Capture the cell that displays the provided text and extract its (X, Y) central coordinate. 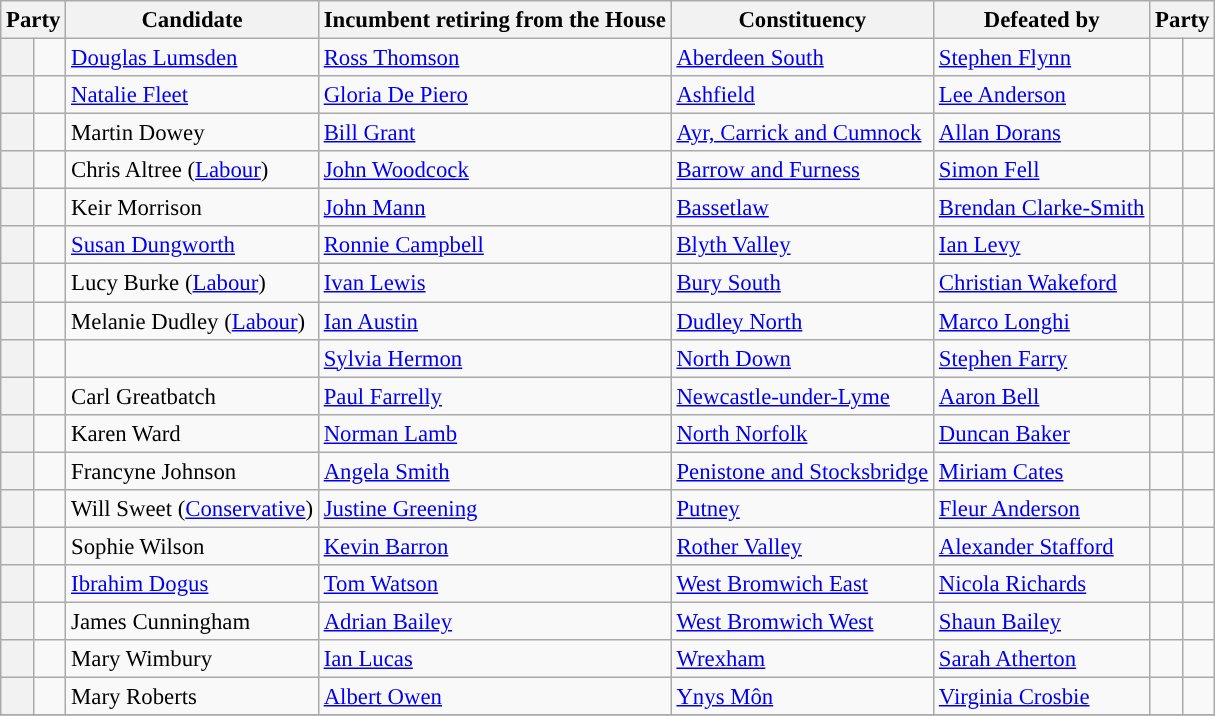
Sophie Wilson (192, 546)
Virginia Crosbie (1042, 697)
West Bromwich West (802, 621)
Susan Dungworth (192, 245)
Martin Dowey (192, 133)
Nicola Richards (1042, 584)
Marco Longhi (1042, 321)
Ashfield (802, 95)
Constituency (802, 20)
Dudley North (802, 321)
Duncan Baker (1042, 433)
Incumbent retiring from the House (494, 20)
Ayr, Carrick and Cumnock (802, 133)
Melanie Dudley (Labour) (192, 321)
Ivan Lewis (494, 283)
Karen Ward (192, 433)
Ronnie Campbell (494, 245)
Kevin Barron (494, 546)
Christian Wakeford (1042, 283)
Adrian Bailey (494, 621)
Blyth Valley (802, 245)
Aaron Bell (1042, 396)
Alexander Stafford (1042, 546)
Angela Smith (494, 471)
Justine Greening (494, 509)
John Mann (494, 208)
West Bromwich East (802, 584)
Ynys Môn (802, 697)
North Down (802, 358)
John Woodcock (494, 170)
North Norfolk (802, 433)
Miriam Cates (1042, 471)
Francyne Johnson (192, 471)
James Cunningham (192, 621)
Mary Wimbury (192, 659)
Gloria De Piero (494, 95)
Ibrahim Dogus (192, 584)
Douglas Lumsden (192, 58)
Lucy Burke (Labour) (192, 283)
Ian Levy (1042, 245)
Candidate (192, 20)
Sarah Atherton (1042, 659)
Barrow and Furness (802, 170)
Lee Anderson (1042, 95)
Albert Owen (494, 697)
Allan Dorans (1042, 133)
Rother Valley (802, 546)
Bill Grant (494, 133)
Mary Roberts (192, 697)
Keir Morrison (192, 208)
Penistone and Stocksbridge (802, 471)
Putney (802, 509)
Ross Thomson (494, 58)
Bury South (802, 283)
Stephen Farry (1042, 358)
Fleur Anderson (1042, 509)
Shaun Bailey (1042, 621)
Ian Austin (494, 321)
Bassetlaw (802, 208)
Stephen Flynn (1042, 58)
Newcastle-under-Lyme (802, 396)
Paul Farrelly (494, 396)
Carl Greatbatch (192, 396)
Simon Fell (1042, 170)
Defeated by (1042, 20)
Natalie Fleet (192, 95)
Ian Lucas (494, 659)
Norman Lamb (494, 433)
Aberdeen South (802, 58)
Brendan Clarke-Smith (1042, 208)
Chris Altree (Labour) (192, 170)
Wrexham (802, 659)
Tom Watson (494, 584)
Will Sweet (Conservative) (192, 509)
Sylvia Hermon (494, 358)
